Scan for the cell matching the given text and deliver its (X, Y) coordinate at center. 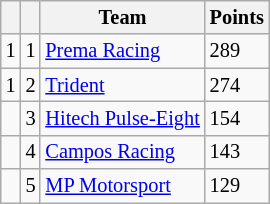
3 (31, 118)
MP Motorsport (122, 186)
129 (237, 186)
Points (237, 17)
Campos Racing (122, 152)
4 (31, 152)
274 (237, 85)
289 (237, 51)
Team (122, 17)
143 (237, 152)
5 (31, 186)
Trident (122, 85)
2 (31, 85)
Prema Racing (122, 51)
Hitech Pulse-Eight (122, 118)
154 (237, 118)
